Find where the given text appears and provide that cell's center as (x, y) coordinate. 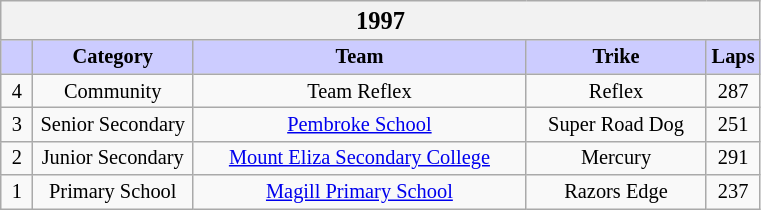
Pembroke School (360, 124)
Trike (616, 57)
Mount Eliza Secondary College (360, 158)
Junior Secondary (113, 158)
Reflex (616, 91)
1997 (381, 20)
Primary School (113, 192)
Community (113, 91)
Laps (734, 57)
Team (360, 57)
Senior Secondary (113, 124)
287 (734, 91)
3 (17, 124)
Super Road Dog (616, 124)
2 (17, 158)
237 (734, 192)
Razors Edge (616, 192)
Mercury (616, 158)
251 (734, 124)
1 (17, 192)
291 (734, 158)
Team Reflex (360, 91)
Magill Primary School (360, 192)
Category (113, 57)
4 (17, 91)
